Find where the given text appears and provide that cell's center as (X, Y) coordinate. 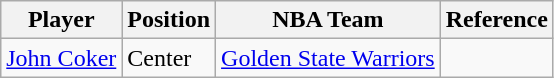
Reference (496, 20)
Player (62, 20)
NBA Team (328, 20)
Center (169, 58)
Position (169, 20)
Golden State Warriors (328, 58)
John Coker (62, 58)
